Capture the cell that displays the provided text and extract its [x, y] central coordinate. 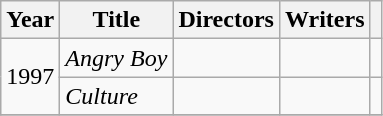
Directors [226, 20]
Culture [116, 96]
Year [30, 20]
1997 [30, 77]
Writers [324, 20]
Angry Boy [116, 58]
Title [116, 20]
